Scan for the cell matching the given text and deliver its (X, Y) coordinate at center. 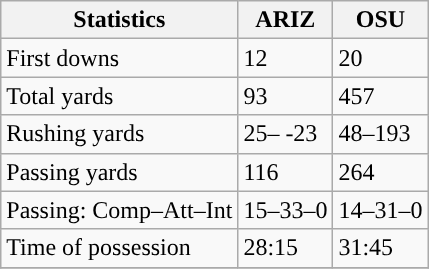
25– -23 (286, 134)
Passing: Comp–Att–Int (120, 210)
15–33–0 (286, 210)
264 (380, 172)
Total yards (120, 96)
OSU (380, 20)
28:15 (286, 248)
14–31–0 (380, 210)
ARIZ (286, 20)
20 (380, 58)
48–193 (380, 134)
93 (286, 96)
First downs (120, 58)
Rushing yards (120, 134)
Passing yards (120, 172)
31:45 (380, 248)
457 (380, 96)
Time of possession (120, 248)
12 (286, 58)
116 (286, 172)
Statistics (120, 20)
